Provide the [X, Y] coordinate of the cell's center where the given text is located.  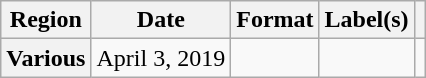
April 3, 2019 [161, 58]
Label(s) [366, 20]
Format [275, 20]
Region [46, 20]
Date [161, 20]
Various [46, 58]
